From the cell containing the given text, extract its center point as [X, Y] coordinate. 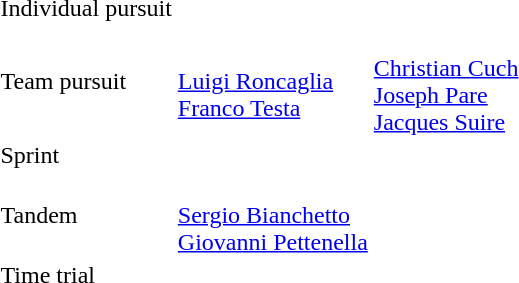
Luigi RoncagliaFranco Testa [272, 82]
Sergio BianchettoGiovanni Pettenella [272, 215]
